Identify which cell holds the provided text, then report its [X, Y] central coordinate. 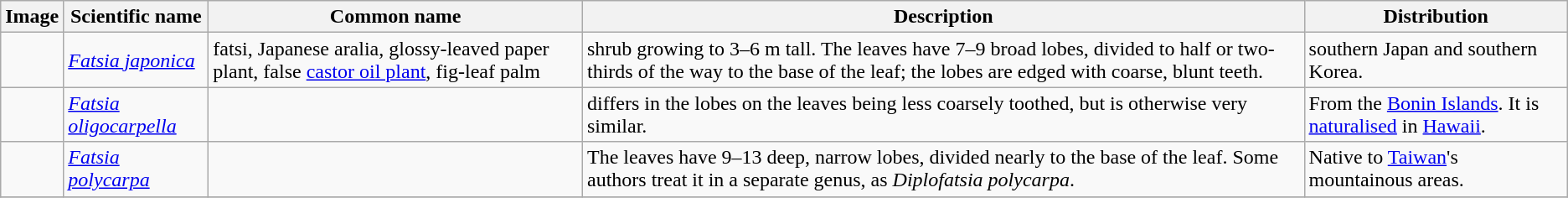
Native to Taiwan's mountainous areas. [1436, 169]
Common name [395, 17]
From the Bonin Islands. It is naturalised in Hawaii. [1436, 114]
The leaves have 9–13 deep, narrow lobes, divided nearly to the base of the leaf. Some authors treat it in a separate genus, as Diplofatsia polycarpa. [943, 169]
Fatsia polycarpa [136, 169]
Image [32, 17]
Scientific name [136, 17]
differs in the lobes on the leaves being less coarsely toothed, but is otherwise very similar. [943, 114]
southern Japan and southern Korea. [1436, 60]
Description [943, 17]
Distribution [1436, 17]
fatsi, Japanese aralia, glossy-leaved paper plant, false castor oil plant, fig-leaf palm [395, 60]
Fatsia japonica [136, 60]
Fatsia oligocarpella [136, 114]
